From the cell containing the given text, extract its center point as [X, Y] coordinate. 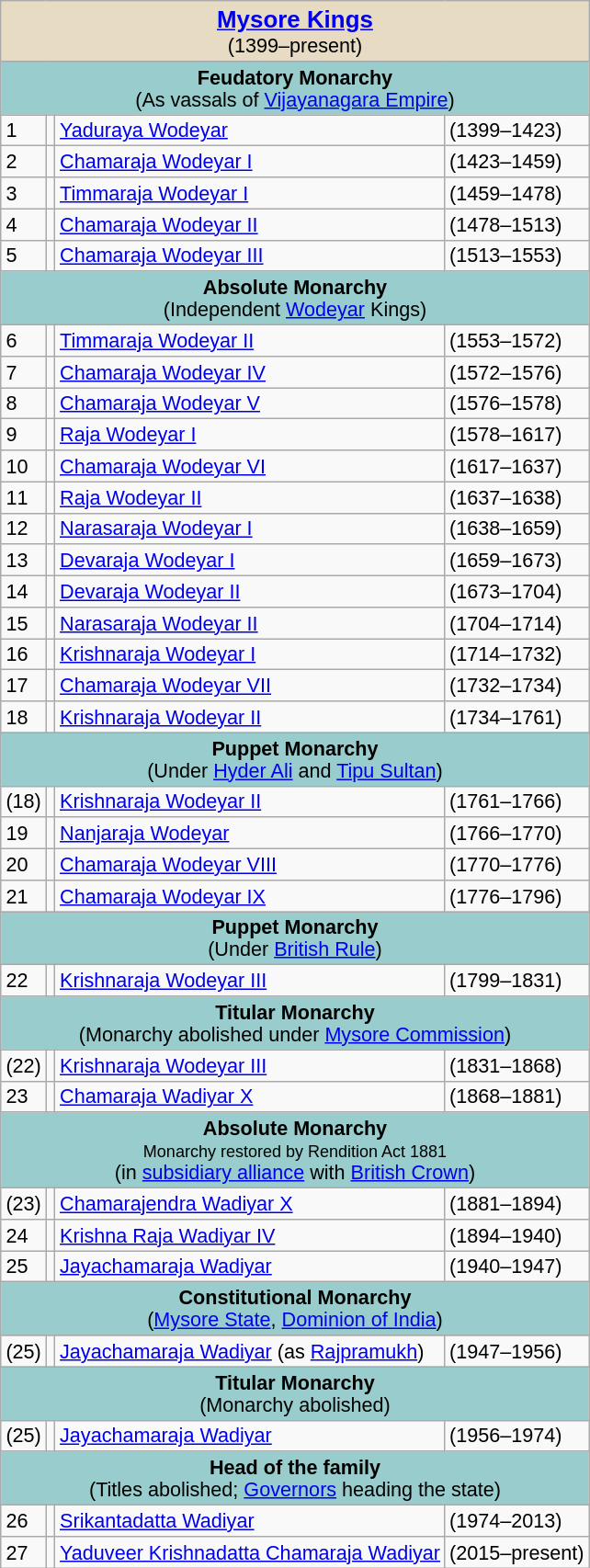
2 [24, 162]
Absolute MonarchyMonarchy restored by Rendition Act 1881(in subsidiary alliance with British Crown) [294, 1150]
19 [24, 833]
26 [24, 1520]
Chamaraja Wodeyar VIII [250, 864]
Chamaraja Wadiyar X [250, 1096]
Devaraja Wodeyar I [250, 560]
6 [24, 340]
Chamaraja Wodeyar VI [250, 466]
4 [24, 224]
Narasaraja Wodeyar I [250, 528]
(1637–1638) [516, 497]
(1399–1423) [516, 130]
3 [24, 193]
(23) [24, 1203]
(1572–1576) [516, 371]
Chamaraja Wodeyar IX [250, 895]
11 [24, 497]
(1617–1637) [516, 466]
Chamaraja Wodeyar VII [250, 686]
(1940–1947) [516, 1266]
Puppet Monarchy(Under British Rule) [294, 938]
Chamaraja Wodeyar IV [250, 371]
(1831–1868) [516, 1065]
(1761–1766) [516, 801]
Nanjaraja Wodeyar [250, 833]
27 [24, 1551]
18 [24, 717]
(1578–1617) [516, 435]
22 [24, 981]
(1734–1761) [516, 717]
(2015–present) [516, 1551]
(1704–1714) [516, 622]
(1638–1659) [516, 528]
25 [24, 1266]
5 [24, 256]
1 [24, 130]
(1956–1974) [516, 1436]
7 [24, 371]
(1732–1734) [516, 686]
14 [24, 591]
16 [24, 653]
(1881–1894) [516, 1203]
Chamarajendra Wadiyar X [250, 1203]
23 [24, 1096]
(1659–1673) [516, 560]
Constitutional Monarchy (Mysore State, Dominion of India) [294, 1309]
8 [24, 403]
Krishnaraja Wodeyar I [250, 653]
Devaraja Wodeyar II [250, 591]
Chamaraja Wodeyar III [250, 256]
Chamaraja Wodeyar V [250, 403]
(1423–1459) [516, 162]
20 [24, 864]
(1766–1770) [516, 833]
Timmaraja Wodeyar II [250, 340]
Titular Monarchy(Monarchy abolished under Mysore Commission) [294, 1023]
13 [24, 560]
Puppet Monarchy(Under Hyder Ali and Tipu Sultan) [294, 759]
15 [24, 622]
Krishna Raja Wadiyar IV [250, 1234]
Head of the family(Titles abolished; Governors heading the state) [294, 1478]
(1776–1796) [516, 895]
(1868–1881) [516, 1096]
Chamaraja Wodeyar I [250, 162]
(1553–1572) [516, 340]
(1459–1478) [516, 193]
Mysore Kings(1399–present) [294, 31]
Yaduveer Krishnadatta Chamaraja Wadiyar [250, 1551]
Feudatory Monarchy(As vassals of Vijayanagara Empire) [294, 87]
Timmaraja Wodeyar I [250, 193]
12 [24, 528]
Jayachamaraja Wadiyar (as Rajpramukh) [250, 1351]
21 [24, 895]
Absolute Monarchy(Independent Wodeyar Kings) [294, 298]
(22) [24, 1065]
Titular Monarchy(Monarchy abolished) [294, 1393]
Chamaraja Wodeyar II [250, 224]
(1974–2013) [516, 1520]
24 [24, 1234]
10 [24, 466]
Srikantadatta Wadiyar [250, 1520]
Raja Wodeyar I [250, 435]
(1673–1704) [516, 591]
17 [24, 686]
(1894–1940) [516, 1234]
(1576–1578) [516, 403]
(1513–1553) [516, 256]
(1714–1732) [516, 653]
(1799–1831) [516, 981]
(1947–1956) [516, 1351]
(18) [24, 801]
9 [24, 435]
(1770–1776) [516, 864]
Yaduraya Wodeyar [250, 130]
(1478–1513) [516, 224]
Raja Wodeyar II [250, 497]
Narasaraja Wodeyar II [250, 622]
